Extract the (X, Y) coordinate from the center of the cell holding the provided text.  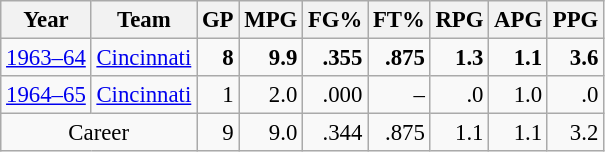
3.6 (575, 58)
FT% (400, 20)
– (400, 95)
Career (99, 133)
1 (218, 95)
1963–64 (46, 58)
Year (46, 20)
GP (218, 20)
.355 (336, 58)
8 (218, 58)
2.0 (271, 95)
FG% (336, 20)
3.2 (575, 133)
Team (144, 20)
1.3 (460, 58)
.000 (336, 95)
9.9 (271, 58)
RPG (460, 20)
APG (518, 20)
1964–65 (46, 95)
1.0 (518, 95)
.344 (336, 133)
9.0 (271, 133)
PPG (575, 20)
9 (218, 133)
MPG (271, 20)
